Search for the cell housing the specified text and yield its [x, y] center coordinate. 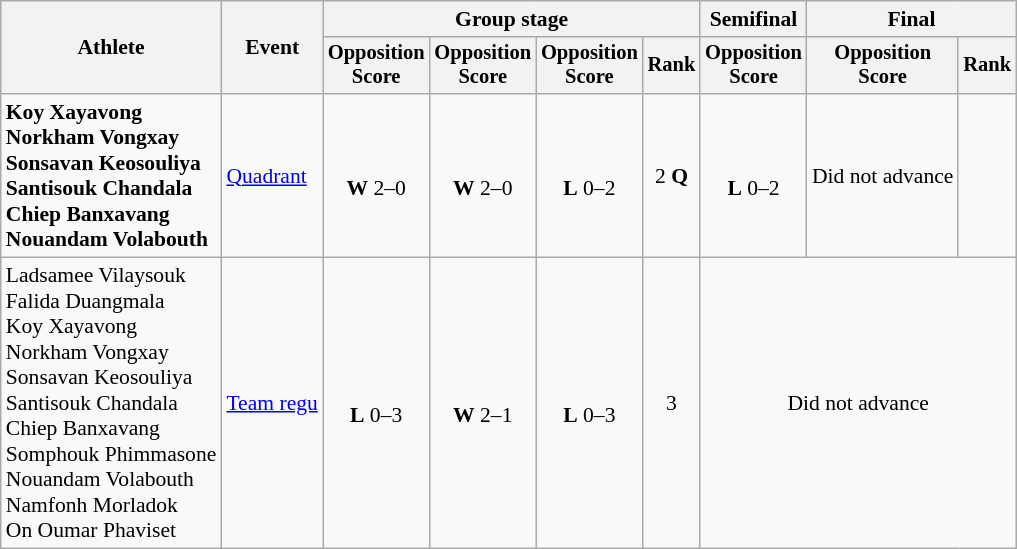
Koy XayavongNorkham VongxaySonsavan KeosouliyaSantisouk ChandalaChiep BanxavangNouandam Volabouth [112, 176]
Event [272, 48]
Semifinal [754, 19]
Final [912, 19]
Quadrant [272, 176]
W 2–1 [482, 404]
Team regu [272, 404]
Athlete [112, 48]
2 Q [672, 176]
Group stage [512, 19]
3 [672, 404]
